Return the (X, Y) coordinate for the center point of the cell that contains the specified text.  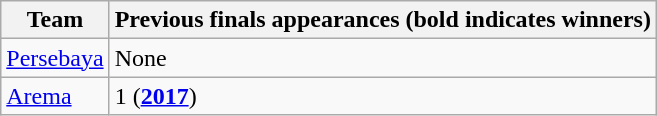
Team (55, 20)
None (382, 58)
Arema (55, 96)
1 (2017) (382, 96)
Persebaya (55, 58)
Previous finals appearances (bold indicates winners) (382, 20)
